Identify which cell holds the provided text, then report its (X, Y) central coordinate. 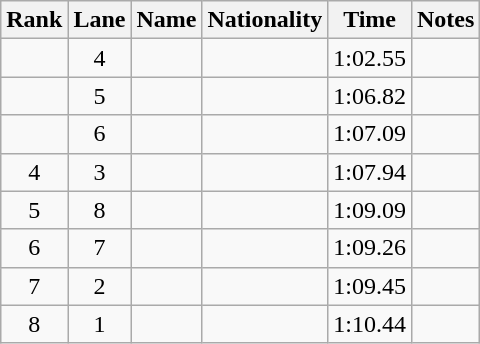
Lane (100, 20)
1:02.55 (370, 58)
Notes (445, 20)
2 (100, 286)
1 (100, 324)
3 (100, 172)
1:10.44 (370, 324)
Time (370, 20)
Nationality (265, 20)
1:09.26 (370, 248)
1:07.09 (370, 134)
Name (166, 20)
1:09.09 (370, 210)
1:07.94 (370, 172)
1:09.45 (370, 286)
Rank (34, 20)
1:06.82 (370, 96)
